Identify which cell holds the provided text, then report its (x, y) central coordinate. 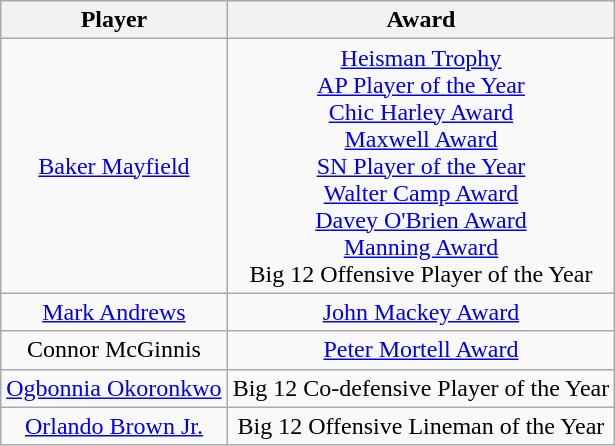
Big 12 Offensive Lineman of the Year (421, 426)
Baker Mayfield (114, 166)
Orlando Brown Jr. (114, 426)
Award (421, 20)
Peter Mortell Award (421, 350)
Ogbonnia Okoronkwo (114, 388)
Player (114, 20)
Connor McGinnis (114, 350)
Big 12 Co-defensive Player of the Year (421, 388)
Mark Andrews (114, 312)
John Mackey Award (421, 312)
